Locate the cell with the specified text and output its (X, Y) center coordinate. 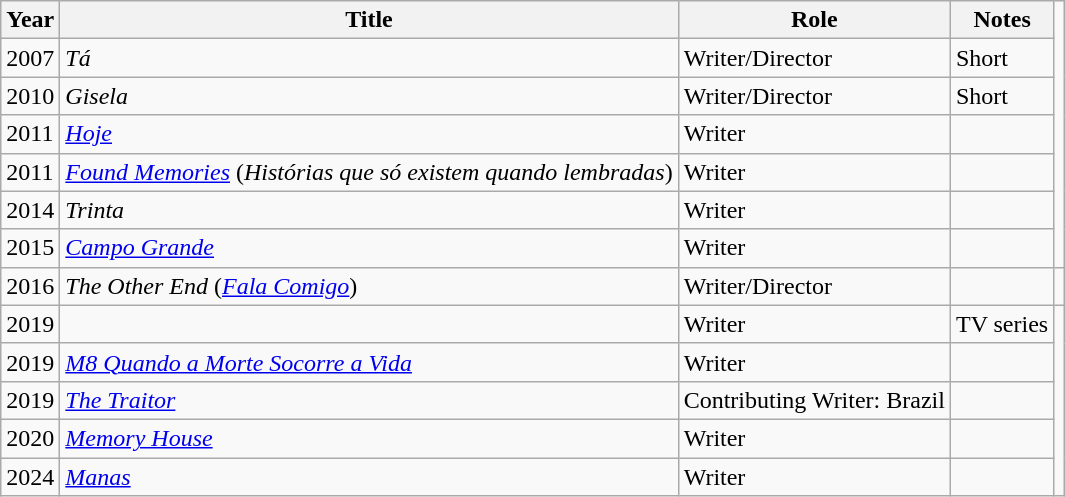
Contributing Writer: Brazil (814, 400)
2020 (30, 438)
Memory House (369, 438)
2007 (30, 58)
Found Memories (Histórias que só existem quando lembradas) (369, 172)
Title (369, 20)
Campo Grande (369, 248)
2016 (30, 286)
Notes (1002, 20)
Hoje (369, 134)
Trinta (369, 210)
2024 (30, 477)
TV series (1002, 324)
Role (814, 20)
Tá (369, 58)
Gisela (369, 96)
The Other End (Fala Comigo) (369, 286)
Year (30, 20)
The Traitor (369, 400)
2010 (30, 96)
Manas (369, 477)
2014 (30, 210)
2015 (30, 248)
M8 Quando a Morte Socorre a Vida (369, 362)
